From the cell containing the given text, extract its center point as (x, y) coordinate. 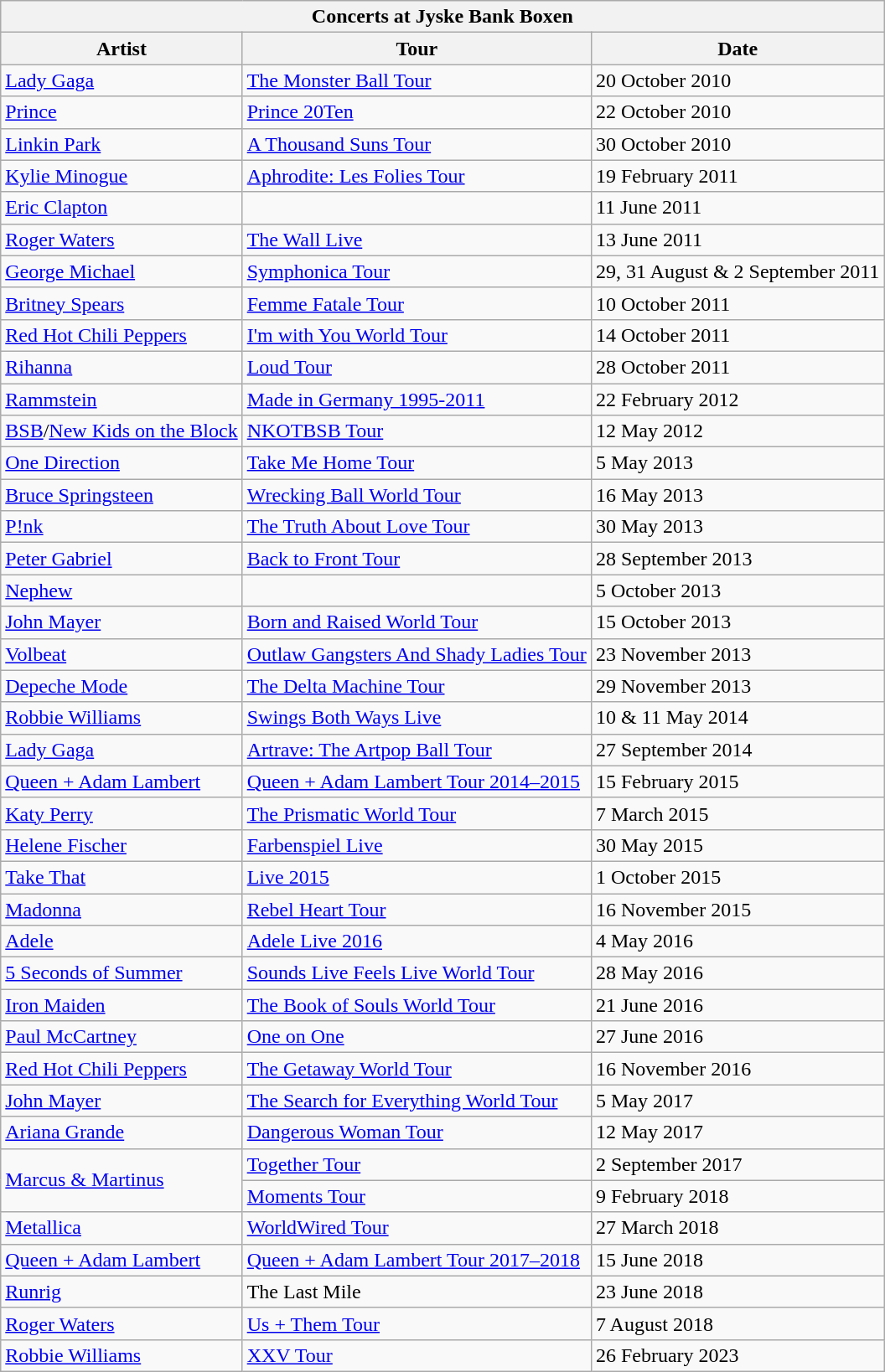
A Thousand Suns Tour (417, 144)
Kylie Minogue (122, 176)
The Prismatic World Tour (417, 813)
I'm with You World Tour (417, 335)
Katy Perry (122, 813)
Symphonica Tour (417, 271)
Wrecking Ball World Tour (417, 495)
Runrig (122, 1292)
Rihanna (122, 367)
Iron Maiden (122, 1005)
12 May 2017 (737, 1132)
27 March 2018 (737, 1228)
7 August 2018 (737, 1323)
29, 31 August & 2 September 2011 (737, 271)
22 February 2012 (737, 400)
28 September 2013 (737, 559)
15 June 2018 (737, 1260)
30 October 2010 (737, 144)
9 February 2018 (737, 1196)
Madonna (122, 909)
One Direction (122, 463)
30 May 2013 (737, 527)
4 May 2016 (737, 941)
5 May 2013 (737, 463)
20 October 2010 (737, 80)
12 May 2012 (737, 431)
NKOTBSB Tour (417, 431)
Tour (417, 49)
16 November 2016 (737, 1069)
Back to Front Tour (417, 559)
The Monster Ball Tour (417, 80)
Britney Spears (122, 303)
30 May 2015 (737, 845)
11 June 2011 (737, 208)
23 June 2018 (737, 1292)
Take That (122, 877)
Farbenspiel Live (417, 845)
Prince 20Ten (417, 112)
Volbeat (122, 654)
1 October 2015 (737, 877)
23 November 2013 (737, 654)
10 October 2011 (737, 303)
10 & 11 May 2014 (737, 718)
22 October 2010 (737, 112)
16 May 2013 (737, 495)
Dangerous Woman Tour (417, 1132)
27 June 2016 (737, 1037)
19 February 2011 (737, 176)
13 June 2011 (737, 240)
The Search for Everything World Tour (417, 1101)
Artist (122, 49)
The Delta Machine Tour (417, 686)
Queen + Adam Lambert Tour 2017–2018 (417, 1260)
Artrave: The Artpop Ball Tour (417, 750)
Ariana Grande (122, 1132)
XXV Tour (417, 1355)
Depeche Mode (122, 686)
28 October 2011 (737, 367)
5 October 2013 (737, 591)
Nephew (122, 591)
Outlaw Gangsters And Shady Ladies Tour (417, 654)
Femme Fatale Tour (417, 303)
The Last Mile (417, 1292)
Linkin Park (122, 144)
2 September 2017 (737, 1164)
Rammstein (122, 400)
P!nk (122, 527)
Date (737, 49)
The Getaway World Tour (417, 1069)
George Michael (122, 271)
Swings Both Ways Live (417, 718)
15 February 2015 (737, 781)
Loud Tour (417, 367)
Helene Fischer (122, 845)
BSB/New Kids on the Block (122, 431)
The Book of Souls World Tour (417, 1005)
29 November 2013 (737, 686)
Live 2015 (417, 877)
Bruce Springsteen (122, 495)
Moments Tour (417, 1196)
Adele Live 2016 (417, 941)
7 March 2015 (737, 813)
28 May 2016 (737, 973)
Aphrodite: Les Folies Tour (417, 176)
Peter Gabriel (122, 559)
Together Tour (417, 1164)
Marcus & Martinus (122, 1180)
Adele (122, 941)
Queen + Adam Lambert Tour 2014–2015 (417, 781)
Made in Germany 1995-2011 (417, 400)
16 November 2015 (737, 909)
26 February 2023 (737, 1355)
One on One (417, 1037)
15 October 2013 (737, 622)
5 May 2017 (737, 1101)
Born and Raised World Tour (417, 622)
WorldWired Tour (417, 1228)
Eric Clapton (122, 208)
Sounds Live Feels Live World Tour (417, 973)
Paul McCartney (122, 1037)
The Truth About Love Tour (417, 527)
Prince (122, 112)
Take Me Home Tour (417, 463)
The Wall Live (417, 240)
Rebel Heart Tour (417, 909)
21 June 2016 (737, 1005)
5 Seconds of Summer (122, 973)
Concerts at Jyske Bank Boxen (442, 17)
Us + Them Tour (417, 1323)
Metallica (122, 1228)
14 October 2011 (737, 335)
27 September 2014 (737, 750)
